Identify which cell holds the provided text, then report its [x, y] central coordinate. 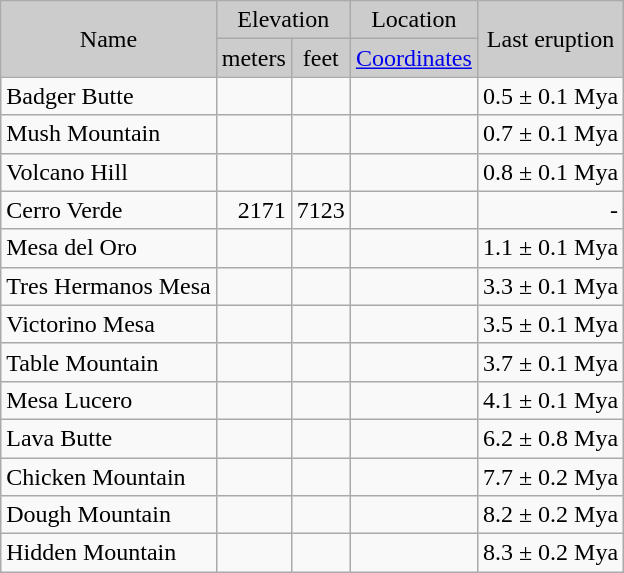
Name [108, 39]
Mush Mountain [108, 134]
3.5 ± 0.1 Mya [550, 324]
feet [320, 58]
0.7 ± 0.1 Mya [550, 134]
Victorino Mesa [108, 324]
8.3 ± 0.2 Mya [550, 553]
Badger Butte [108, 96]
Lava Butte [108, 438]
1.1 ± 0.1 Mya [550, 248]
7.7 ± 0.2 Mya [550, 477]
3.7 ± 0.1 Mya [550, 362]
Elevation [283, 20]
6.2 ± 0.8 Mya [550, 438]
7123 [320, 210]
Coordinates [414, 58]
Location [414, 20]
meters [254, 58]
Cerro Verde [108, 210]
Volcano Hill [108, 172]
Dough Mountain [108, 515]
Tres Hermanos Mesa [108, 286]
3.3 ± 0.1 Mya [550, 286]
4.1 ± 0.1 Mya [550, 400]
8.2 ± 0.2 Mya [550, 515]
Hidden Mountain [108, 553]
Table Mountain [108, 362]
0.5 ± 0.1 Mya [550, 96]
Mesa del Oro [108, 248]
Mesa Lucero [108, 400]
Chicken Mountain [108, 477]
0.8 ± 0.1 Mya [550, 172]
Last eruption [550, 39]
- [550, 210]
2171 [254, 210]
